Search for the cell housing the specified text and yield its [X, Y] center coordinate. 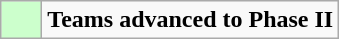
Teams advanced to Phase II [190, 20]
